Determine the [X, Y] coordinate at the center of the cell enclosing the given text.  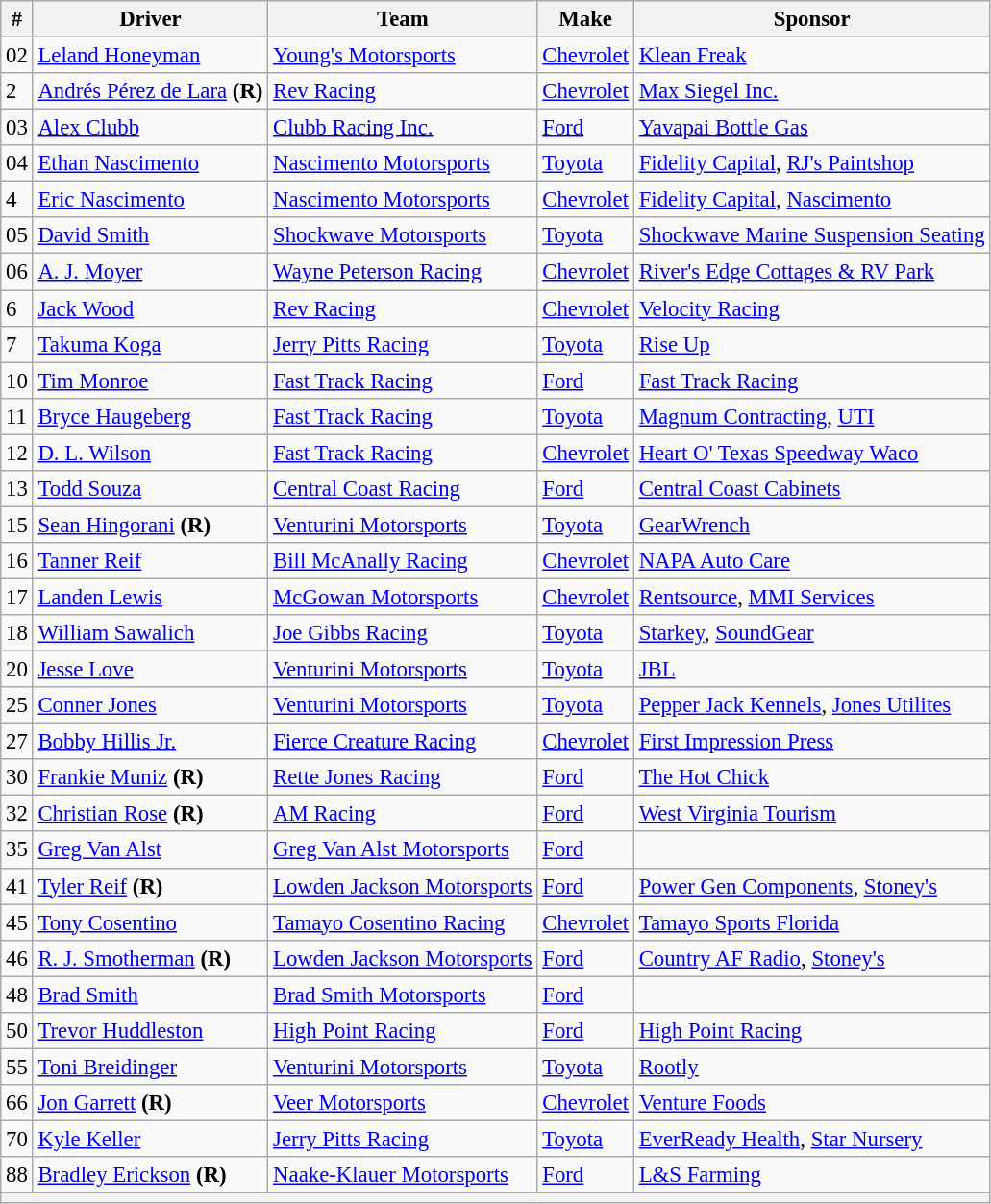
Pepper Jack Kennels, Jones Utilites [811, 705]
Tony Cosentino [150, 922]
Christian Rose (R) [150, 814]
Tamayo Sports Florida [811, 922]
11 [17, 416]
17 [17, 597]
Jon Garrett (R) [150, 1103]
35 [17, 850]
Tyler Reif (R) [150, 886]
Rootly [811, 1067]
Veer Motorsports [403, 1103]
Yavapai Bottle Gas [811, 128]
A. J. Moyer [150, 272]
Trevor Huddleston [150, 1031]
Tim Monroe [150, 381]
Toni Breidinger [150, 1067]
Todd Souza [150, 489]
06 [17, 272]
70 [17, 1139]
First Impression Press [811, 742]
Leland Honeyman [150, 56]
Shockwave Motorsports [403, 235]
Rentsource, MMI Services [811, 597]
GearWrench [811, 525]
27 [17, 742]
Fierce Creature Racing [403, 742]
25 [17, 705]
NAPA Auto Care [811, 561]
Tamayo Cosentino Racing [403, 922]
Fidelity Capital, Nascimento [811, 200]
Joe Gibbs Racing [403, 633]
Starkey, SoundGear [811, 633]
Eric Nascimento [150, 200]
Alex Clubb [150, 128]
16 [17, 561]
30 [17, 777]
10 [17, 381]
Sponsor [811, 19]
Jack Wood [150, 308]
Driver [150, 19]
Jesse Love [150, 670]
Brad Smith [150, 995]
66 [17, 1103]
Takuma Koga [150, 344]
AM Racing [403, 814]
Bryce Haugeberg [150, 416]
Frankie Muniz (R) [150, 777]
David Smith [150, 235]
Team [403, 19]
West Virginia Tourism [811, 814]
Tanner Reif [150, 561]
Rette Jones Racing [403, 777]
Ethan Nascimento [150, 163]
50 [17, 1031]
William Sawalich [150, 633]
46 [17, 958]
McGowan Motorsports [403, 597]
Andrés Pérez de Lara (R) [150, 91]
Greg Van Alst Motorsports [403, 850]
15 [17, 525]
32 [17, 814]
Country AF Radio, Stoney's [811, 958]
03 [17, 128]
Fidelity Capital, RJ's Paintshop [811, 163]
River's Edge Cottages & RV Park [811, 272]
JBL [811, 670]
6 [17, 308]
02 [17, 56]
D. L. Wilson [150, 453]
Sean Hingorani (R) [150, 525]
Clubb Racing Inc. [403, 128]
Max Siegel Inc. [811, 91]
Bradley Erickson (R) [150, 1175]
Naake-Klauer Motorsports [403, 1175]
Magnum Contracting, UTI [811, 416]
# [17, 19]
Velocity Racing [811, 308]
Heart O' Texas Speedway Waco [811, 453]
Shockwave Marine Suspension Seating [811, 235]
Kyle Keller [150, 1139]
Conner Jones [150, 705]
L&S Farming [811, 1175]
Brad Smith Motorsports [403, 995]
Rise Up [811, 344]
Young's Motorsports [403, 56]
Make [585, 19]
Central Coast Racing [403, 489]
4 [17, 200]
R. J. Smotherman (R) [150, 958]
88 [17, 1175]
55 [17, 1067]
The Hot Chick [811, 777]
Venture Foods [811, 1103]
Central Coast Cabinets [811, 489]
Wayne Peterson Racing [403, 272]
Bill McAnally Racing [403, 561]
18 [17, 633]
Landen Lewis [150, 597]
05 [17, 235]
Greg Van Alst [150, 850]
12 [17, 453]
48 [17, 995]
7 [17, 344]
Power Gen Components, Stoney's [811, 886]
Klean Freak [811, 56]
41 [17, 886]
13 [17, 489]
20 [17, 670]
2 [17, 91]
45 [17, 922]
EverReady Health, Star Nursery [811, 1139]
04 [17, 163]
Bobby Hillis Jr. [150, 742]
